Extract the [X, Y] coordinate from the center of the cell holding the provided text.  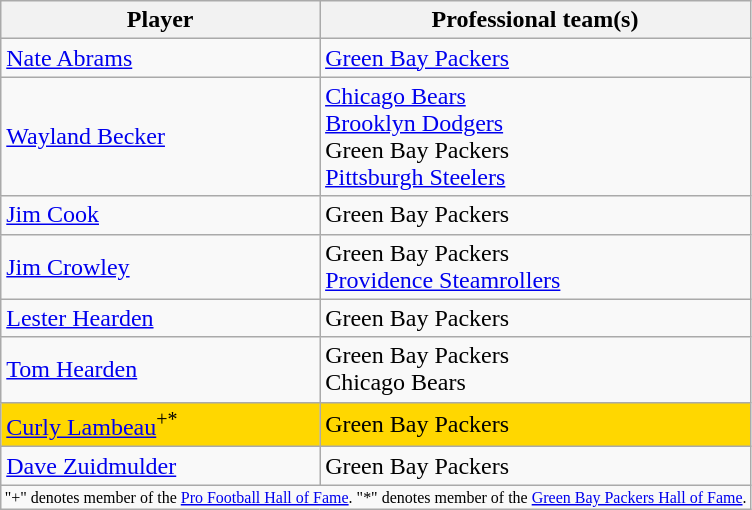
Wayland Becker [160, 136]
Green Bay PackersChicago Bears [536, 370]
Lester Hearden [160, 318]
Chicago BearsBrooklyn DodgersGreen Bay PackersPittsburgh Steelers [536, 136]
Professional team(s) [536, 20]
Jim Crowley [160, 266]
Green Bay PackersProvidence Steamrollers [536, 266]
Dave Zuidmulder [160, 466]
Nate Abrams [160, 58]
Curly Lambeau+* [160, 424]
Tom Hearden [160, 370]
Jim Cook [160, 215]
Player [160, 20]
"+" denotes member of the Pro Football Hall of Fame. "*" denotes member of the Green Bay Packers Hall of Fame. [376, 497]
